Return the [X, Y] coordinate for the center point of the cell that contains the specified text.  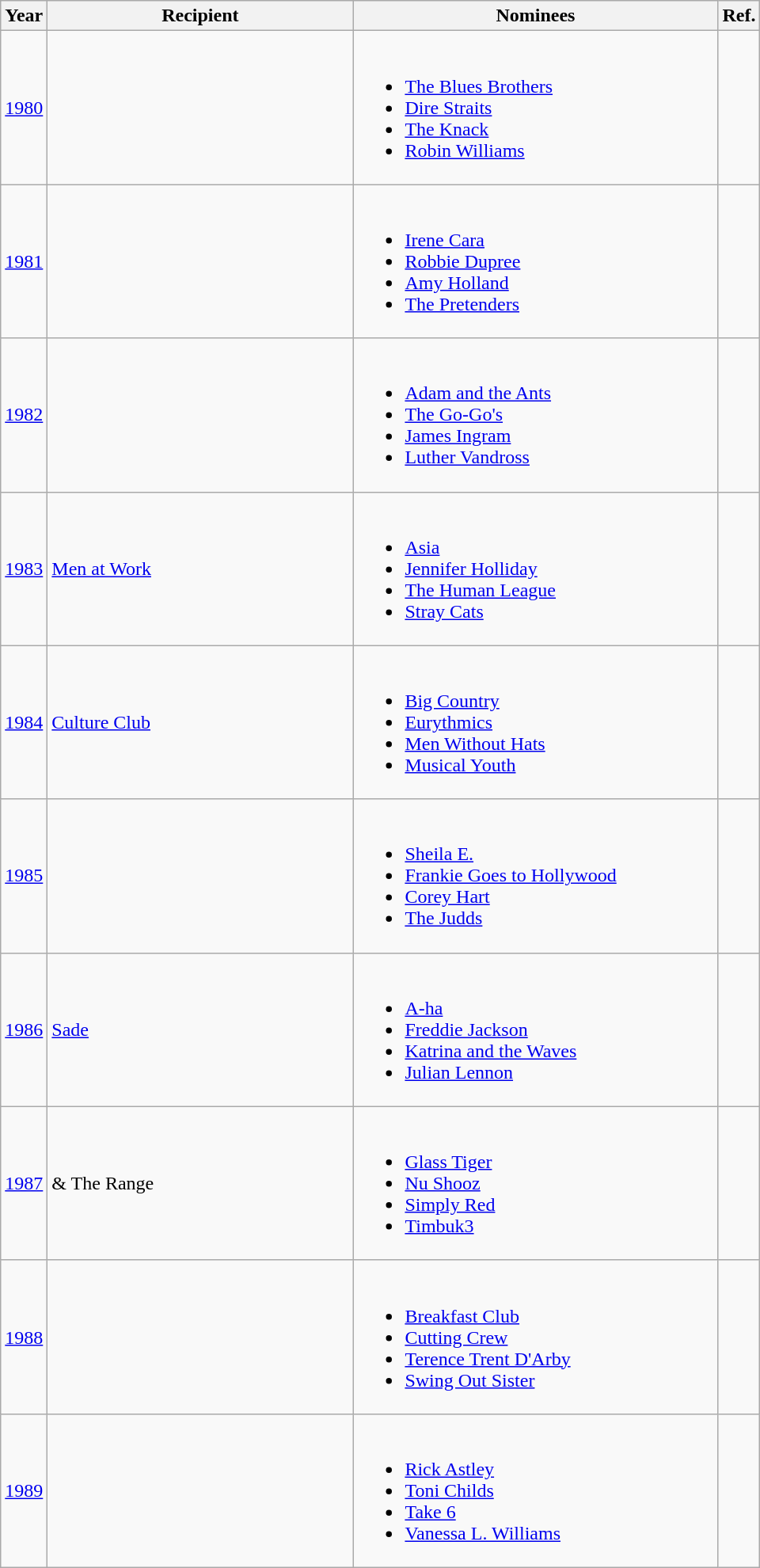
A-haFreddie JacksonKatrina and the WavesJulian Lennon [535, 1029]
Nominees [535, 16]
& The Range [200, 1183]
Recipient [200, 16]
Glass TigerNu ShoozSimply RedTimbuk3 [535, 1183]
Adam and the AntsThe Go-Go'sJames IngramLuther Vandross [535, 415]
1984 [24, 722]
1982 [24, 415]
1981 [24, 261]
AsiaJennifer HollidayThe Human LeagueStray Cats [535, 569]
Year [24, 16]
Breakfast ClubCutting CrewTerence Trent D'ArbySwing Out Sister [535, 1337]
Men at Work [200, 569]
1983 [24, 569]
1986 [24, 1029]
1987 [24, 1183]
Big CountryEurythmicsMen Without HatsMusical Youth [535, 722]
1980 [24, 108]
Sade [200, 1029]
Rick AstleyToni ChildsTake 6Vanessa L. Williams [535, 1490]
The Blues BrothersDire StraitsThe KnackRobin Williams [535, 108]
Irene CaraRobbie DupreeAmy HollandThe Pretenders [535, 261]
Culture Club [200, 722]
Ref. [739, 16]
1989 [24, 1490]
1985 [24, 876]
Sheila E.Frankie Goes to HollywoodCorey HartThe Judds [535, 876]
1988 [24, 1337]
